Return (X, Y) of the center of cell containing provided text 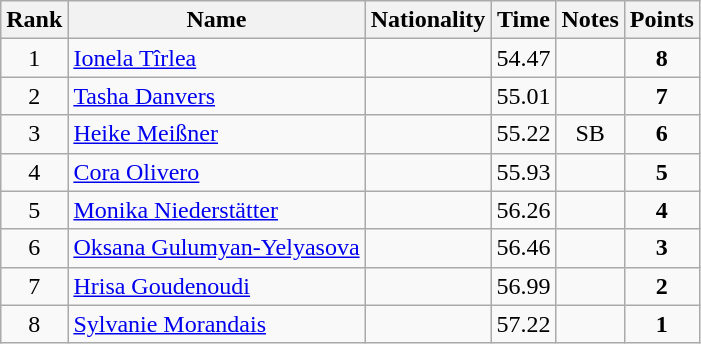
56.26 (524, 210)
Sylvanie Morandais (216, 324)
Heike Meißner (216, 134)
56.99 (524, 286)
Rank (34, 20)
Name (216, 20)
Hrisa Goudenoudi (216, 286)
57.22 (524, 324)
Time (524, 20)
Tasha Danvers (216, 96)
Oksana Gulumyan-Yelyasova (216, 248)
56.46 (524, 248)
Ionela Tîrlea (216, 58)
Nationality (428, 20)
55.93 (524, 172)
Cora Olivero (216, 172)
54.47 (524, 58)
Points (662, 20)
SB (590, 134)
Notes (590, 20)
55.01 (524, 96)
55.22 (524, 134)
Monika Niederstätter (216, 210)
